Find where the given text appears and provide that cell's center as [X, Y] coordinate. 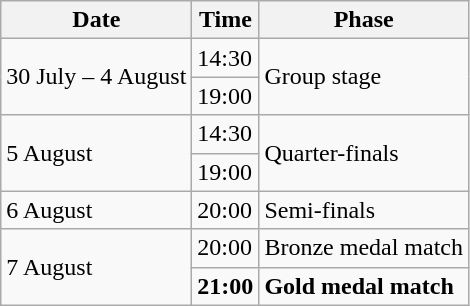
Group stage [364, 77]
21:00 [226, 286]
Time [226, 20]
6 August [96, 210]
30 July – 4 August [96, 77]
Quarter-finals [364, 153]
7 August [96, 267]
Gold medal match [364, 286]
Bronze medal match [364, 248]
Date [96, 20]
Phase [364, 20]
5 August [96, 153]
Semi-finals [364, 210]
